Determine the [x, y] coordinate at the center of the cell enclosing the given text.  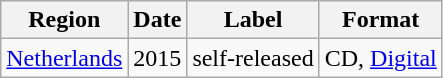
Format [380, 20]
Netherlands [64, 58]
Label [253, 20]
2015 [158, 58]
CD, Digital [380, 58]
Date [158, 20]
self-released [253, 58]
Region [64, 20]
